Scan for the cell matching the given text and deliver its (x, y) coordinate at center. 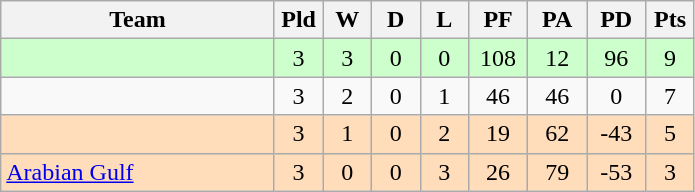
12 (558, 58)
W (348, 20)
62 (558, 134)
Team (138, 20)
PA (558, 20)
26 (498, 172)
D (396, 20)
Pts (670, 20)
PD (616, 20)
9 (670, 58)
L (444, 20)
-43 (616, 134)
5 (670, 134)
19 (498, 134)
Arabian Gulf (138, 172)
96 (616, 58)
79 (558, 172)
PF (498, 20)
-53 (616, 172)
7 (670, 96)
108 (498, 58)
Pld (298, 20)
